Locate the cell with the specified text and output its (X, Y) center coordinate. 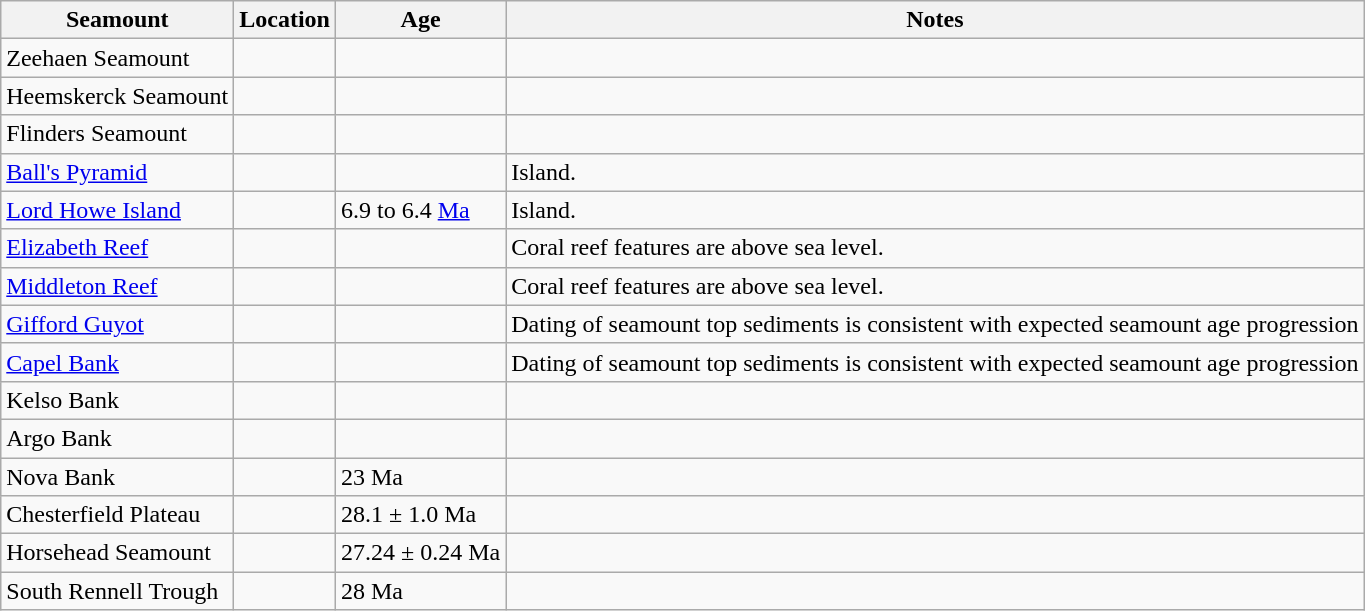
27.24 ± 0.24 Ma (420, 553)
Flinders Seamount (118, 134)
Kelso Bank (118, 400)
Location (285, 20)
Notes (935, 20)
South Rennell Trough (118, 591)
Capel Bank (118, 362)
Middleton Reef (118, 286)
Elizabeth Reef (118, 248)
Heemskerck Seamount (118, 96)
6.9 to 6.4 Ma (420, 210)
Lord Howe Island (118, 210)
28.1 ± 1.0 Ma (420, 515)
Argo Bank (118, 438)
28 Ma (420, 591)
Horsehead Seamount (118, 553)
Chesterfield Plateau (118, 515)
Gifford Guyot (118, 324)
Age (420, 20)
Zeehaen Seamount (118, 58)
Ball's Pyramid (118, 172)
23 Ma (420, 477)
Nova Bank (118, 477)
Seamount (118, 20)
